Pinpoint the cell where the given text exists, returning its (x, y) midpoint coordinate. 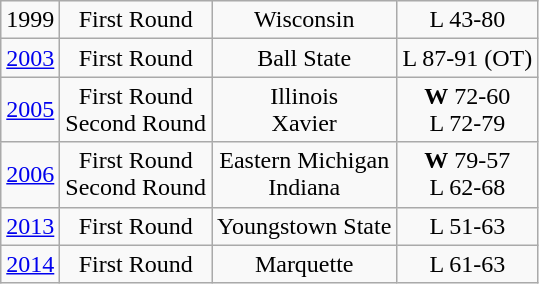
2005 (30, 110)
L 87-91 (OT) (468, 58)
2006 (30, 174)
L 61-63 (468, 264)
L 51-63 (468, 226)
Youngstown State (304, 226)
2003 (30, 58)
W 72-60L 72-79 (468, 110)
2014 (30, 264)
Ball State (304, 58)
2013 (30, 226)
L 43-80 (468, 20)
Wisconsin (304, 20)
Eastern MichiganIndiana (304, 174)
1999 (30, 20)
IllinoisXavier (304, 110)
Marquette (304, 264)
W 79-57L 62-68 (468, 174)
